For the text-containing cell, return its midpoint in (x, y) coordinate format. 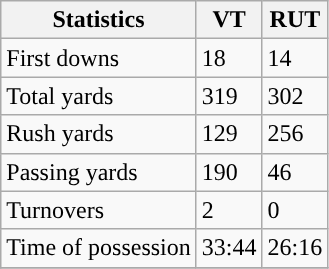
Passing yards (99, 172)
302 (295, 96)
26:16 (295, 248)
190 (229, 172)
RUT (295, 20)
319 (229, 96)
Statistics (99, 20)
Rush yards (99, 134)
Total yards (99, 96)
256 (295, 134)
Turnovers (99, 210)
129 (229, 134)
46 (295, 172)
2 (229, 210)
33:44 (229, 248)
0 (295, 210)
Time of possession (99, 248)
14 (295, 58)
18 (229, 58)
First downs (99, 58)
VT (229, 20)
